Determine the (x, y) coordinate at the center of the cell enclosing the given text.  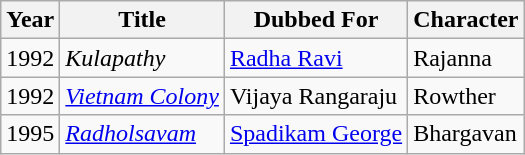
Kulapathy (142, 58)
Rajanna (466, 58)
Spadikam George (316, 134)
Dubbed For (316, 20)
Vijaya Rangaraju (316, 96)
Rowther (466, 96)
Radha Ravi (316, 58)
Year (30, 20)
Title (142, 20)
Bhargavan (466, 134)
Character (466, 20)
Vietnam Colony (142, 96)
Radholsavam (142, 134)
1995 (30, 134)
